Return (x, y) of the center of cell containing provided text 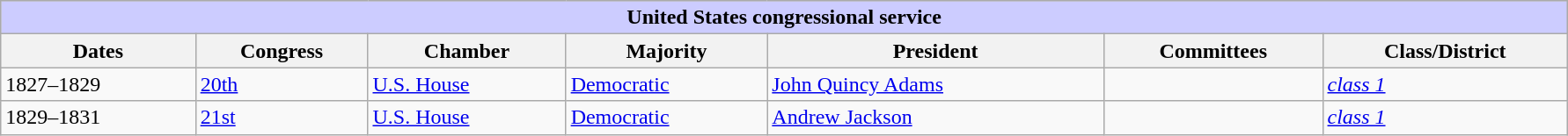
1827–1829 (99, 84)
Committees (1213, 51)
21st (282, 118)
Class/District (1445, 51)
Chamber (466, 51)
President (936, 51)
20th (282, 84)
Congress (282, 51)
Dates (99, 51)
United States congressional service (785, 18)
1829–1831 (99, 118)
John Quincy Adams (936, 84)
Andrew Jackson (936, 118)
Majority (667, 51)
